Identify which cell holds the provided text, then report its [x, y] central coordinate. 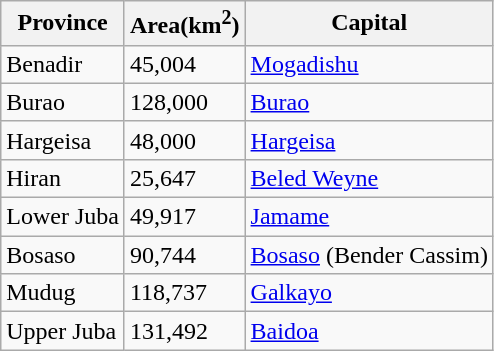
128,000 [184, 102]
Bosaso (Bender Cassim) [369, 255]
Beled Weyne [369, 178]
Galkayo [369, 293]
45,004 [184, 64]
Capital [369, 24]
49,917 [184, 217]
Jamame [369, 217]
Province [63, 24]
Mogadishu [369, 64]
Benadir [63, 64]
Bosaso [63, 255]
Area(km2) [184, 24]
Upper Juba [63, 331]
48,000 [184, 140]
131,492 [184, 331]
Baidoa [369, 331]
25,647 [184, 178]
118,737 [184, 293]
Mudug [63, 293]
Lower Juba [63, 217]
Hiran [63, 178]
90,744 [184, 255]
